Extract the [x, y] coordinate from the center of the cell holding the provided text.  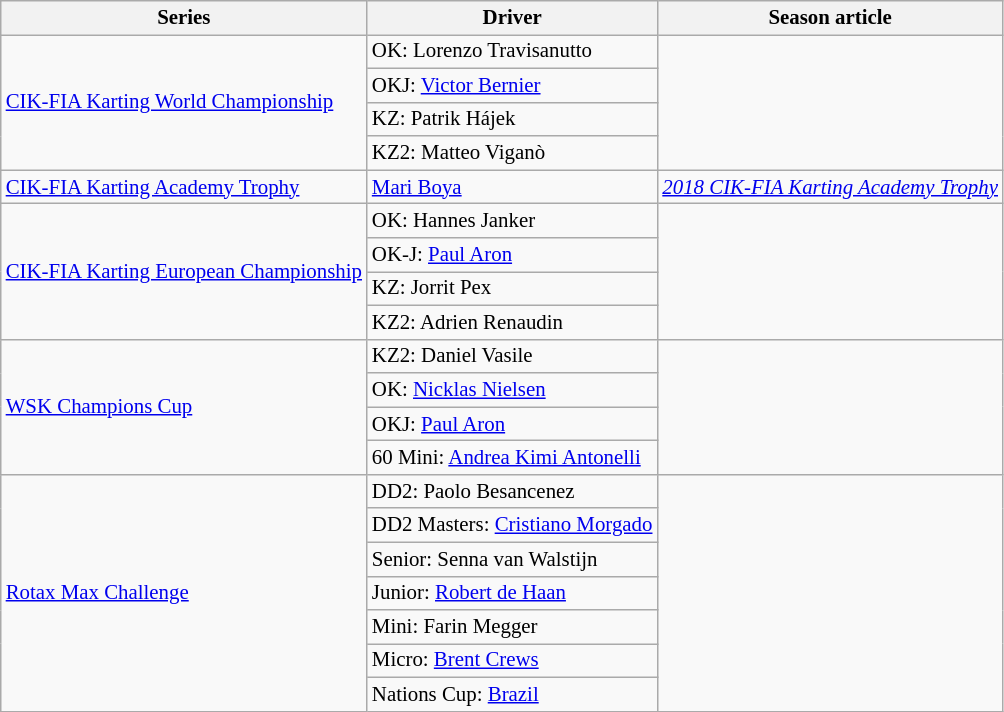
KZ: Jorrit Pex [512, 288]
OK: Hannes Janker [512, 221]
OKJ: Paul Aron [512, 424]
DD2: Paolo Besancenez [512, 491]
Micro: Brent Crews [512, 661]
Senior: Senna van Walstijn [512, 559]
KZ2: Matteo Viganò [512, 153]
CIK-FIA Karting European Championship [184, 272]
OK: Lorenzo Travisanutto [512, 51]
Junior: Robert de Haan [512, 593]
Mini: Farin Megger [512, 627]
CIK-FIA Karting Academy Trophy [184, 187]
CIK-FIA Karting World Championship [184, 102]
Mari Boya [512, 187]
KZ2: Daniel Vasile [512, 356]
OKJ: Victor Bernier [512, 85]
WSK Champions Cup [184, 406]
Series [184, 18]
Rotax Max Challenge [184, 592]
Driver [512, 18]
Nations Cup: Brazil [512, 695]
OK-J: Paul Aron [512, 255]
KZ2: Adrien Renaudin [512, 322]
OK: Nicklas Nielsen [512, 390]
60 Mini: Andrea Kimi Antonelli [512, 458]
Season article [830, 18]
DD2 Masters: Cristiano Morgado [512, 525]
KZ: Patrik Hájek [512, 119]
2018 CIK-FIA Karting Academy Trophy [830, 187]
